Search for the cell housing the specified text and yield its (X, Y) center coordinate. 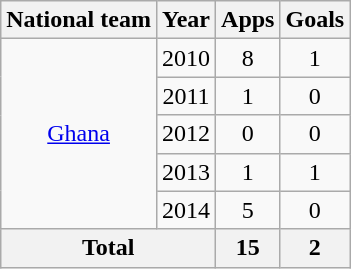
8 (248, 58)
2013 (186, 172)
2014 (186, 210)
Goals (315, 20)
2010 (186, 58)
2011 (186, 96)
5 (248, 210)
Total (108, 248)
2012 (186, 134)
Year (186, 20)
Apps (248, 20)
15 (248, 248)
Ghana (79, 134)
National team (79, 20)
2 (315, 248)
